Detect which cell encompasses the target text, then output its [X, Y] center coordinate. 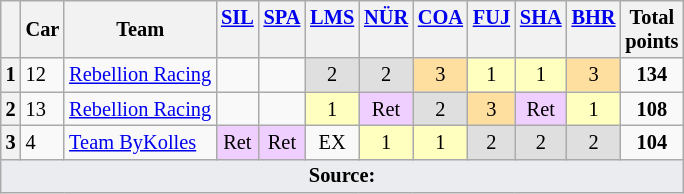
4 [43, 142]
SIL [238, 29]
SHA [541, 29]
COA [440, 29]
FUJ [492, 29]
BHR [594, 29]
108 [652, 109]
Car [43, 29]
SPA [282, 29]
EX [332, 142]
Team ByKolles [140, 142]
Totalpoints [652, 29]
Team [140, 29]
104 [652, 142]
LMS [332, 29]
NÜR [386, 29]
13 [43, 109]
Source: [342, 176]
134 [652, 75]
12 [43, 75]
